Search for the cell housing the specified text and yield its [X, Y] center coordinate. 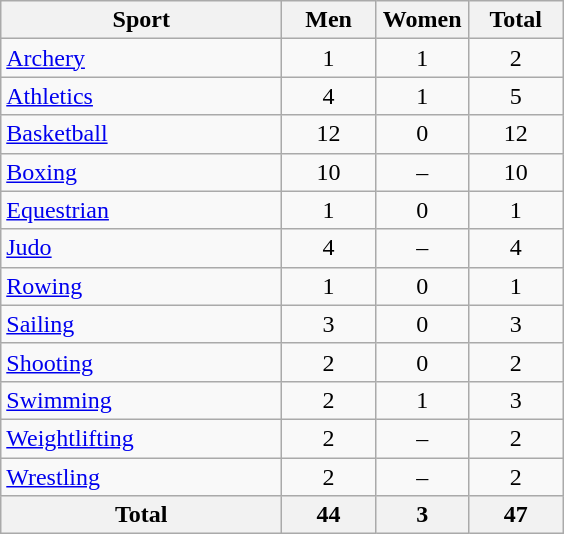
Rowing [142, 286]
Judo [142, 248]
Wrestling [142, 477]
Men [329, 20]
Sailing [142, 324]
Shooting [142, 362]
44 [329, 515]
Archery [142, 58]
Athletics [142, 96]
Equestrian [142, 210]
Weightlifting [142, 438]
Boxing [142, 172]
Basketball [142, 134]
Sport [142, 20]
Women [422, 20]
47 [516, 515]
5 [516, 96]
Swimming [142, 400]
